For the text-containing cell, return its midpoint in [X, Y] coordinate format. 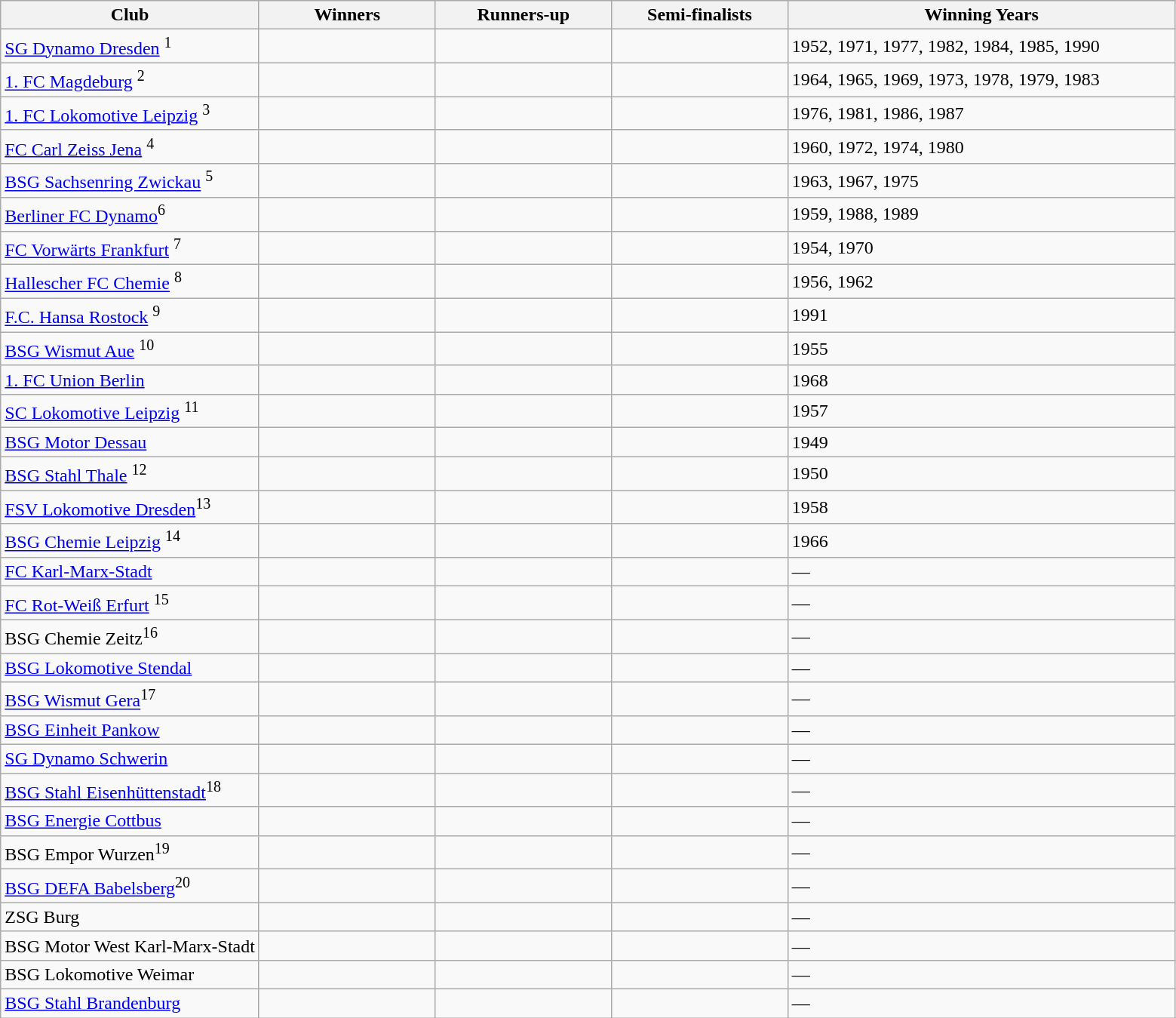
1991 [981, 315]
BSG Chemie Zeitz16 [130, 637]
Runners-up [524, 15]
1950 [981, 474]
FC Carl Zeiss Jena 4 [130, 146]
Club [130, 15]
BSG Wismut Aue 10 [130, 349]
BSG DEFA Babelsberg20 [130, 886]
1955 [981, 349]
BSG Energie Cottbus [130, 821]
FC Vorwärts Frankfurt 7 [130, 248]
BSG Stahl Thale 12 [130, 474]
BSG Stahl Brandenburg [130, 1004]
BSG Motor Dessau [130, 442]
SG Dynamo Schwerin [130, 759]
BSG Sachsenring Zwickau 5 [130, 181]
BSG Motor West Karl-Marx-Stadt [130, 946]
SC Lokomotive Leipzig 11 [130, 411]
SG Dynamo Dresden 1 [130, 47]
1976, 1981, 1986, 1987 [981, 113]
1958 [981, 507]
Winning Years [981, 15]
Berliner FC Dynamo6 [130, 214]
1959, 1988, 1989 [981, 214]
1963, 1967, 1975 [981, 181]
BSG Lokomotive Stendal [130, 668]
Semi-finalists [700, 15]
BSG Lokomotive Weimar [130, 974]
FSV Lokomotive Dresden13 [130, 507]
1. FC Union Berlin [130, 380]
1964, 1965, 1969, 1973, 1978, 1979, 1983 [981, 80]
BSG Empor Wurzen19 [130, 853]
FC Rot-Weiß Erfurt 15 [130, 604]
BSG Chemie Leipzig 14 [130, 540]
BSG Wismut Gera17 [130, 699]
1960, 1972, 1974, 1980 [981, 146]
FC Karl-Marx-Stadt [130, 572]
1. FC Magdeburg 2 [130, 80]
1956, 1962 [981, 282]
BSG Einheit Pankow [130, 730]
1968 [981, 380]
1. FC Lokomotive Leipzig 3 [130, 113]
1949 [981, 442]
ZSG Burg [130, 917]
BSG Stahl Eisenhüttenstadt18 [130, 791]
F.C. Hansa Rostock 9 [130, 315]
1954, 1970 [981, 248]
Hallescher FC Chemie 8 [130, 282]
1952, 1971, 1977, 1982, 1984, 1985, 1990 [981, 47]
1966 [981, 540]
1957 [981, 411]
Winners [347, 15]
